Find where the given text appears and provide that cell's center as [X, Y] coordinate. 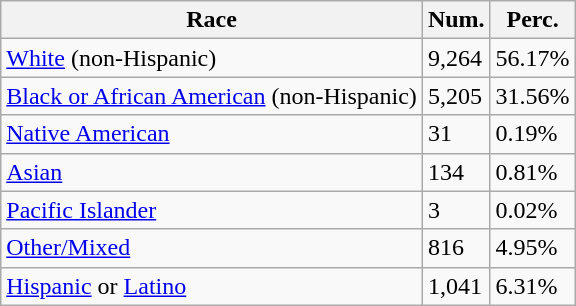
Native American [212, 134]
31.56% [532, 96]
5,205 [456, 96]
Num. [456, 20]
Hispanic or Latino [212, 286]
Race [212, 20]
3 [456, 210]
816 [456, 248]
31 [456, 134]
Black or African American (non-Hispanic) [212, 96]
1,041 [456, 286]
0.19% [532, 134]
Pacific Islander [212, 210]
Asian [212, 172]
4.95% [532, 248]
134 [456, 172]
Other/Mixed [212, 248]
0.81% [532, 172]
56.17% [532, 58]
White (non-Hispanic) [212, 58]
9,264 [456, 58]
0.02% [532, 210]
6.31% [532, 286]
Perc. [532, 20]
